Search for the cell housing the specified text and yield its (x, y) center coordinate. 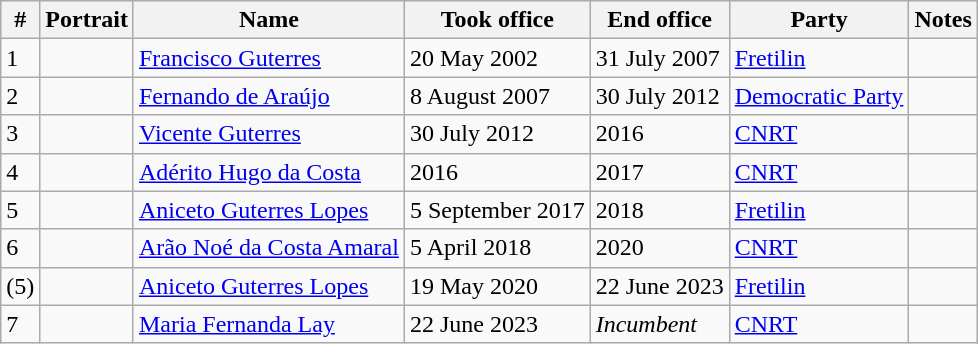
31 July 2007 (660, 58)
3 (20, 134)
7 (20, 324)
# (20, 20)
2 (20, 96)
Democratic Party (819, 96)
1 (20, 58)
2017 (660, 172)
(5) (20, 286)
5 April 2018 (497, 248)
Vicente Guterres (268, 134)
2018 (660, 210)
Portrait (87, 20)
Party (819, 20)
5 (20, 210)
Incumbent (660, 324)
2020 (660, 248)
4 (20, 172)
20 May 2002 (497, 58)
5 September 2017 (497, 210)
Maria Fernanda Lay (268, 324)
8 August 2007 (497, 96)
6 (20, 248)
End office (660, 20)
Notes (943, 20)
19 May 2020 (497, 286)
Adérito Hugo da Costa (268, 172)
Name (268, 20)
Fernando de Araújo (268, 96)
Took office (497, 20)
Arão Noé da Costa Amaral (268, 248)
Francisco Guterres (268, 58)
